Locate the cell with the specified text and output its [x, y] center coordinate. 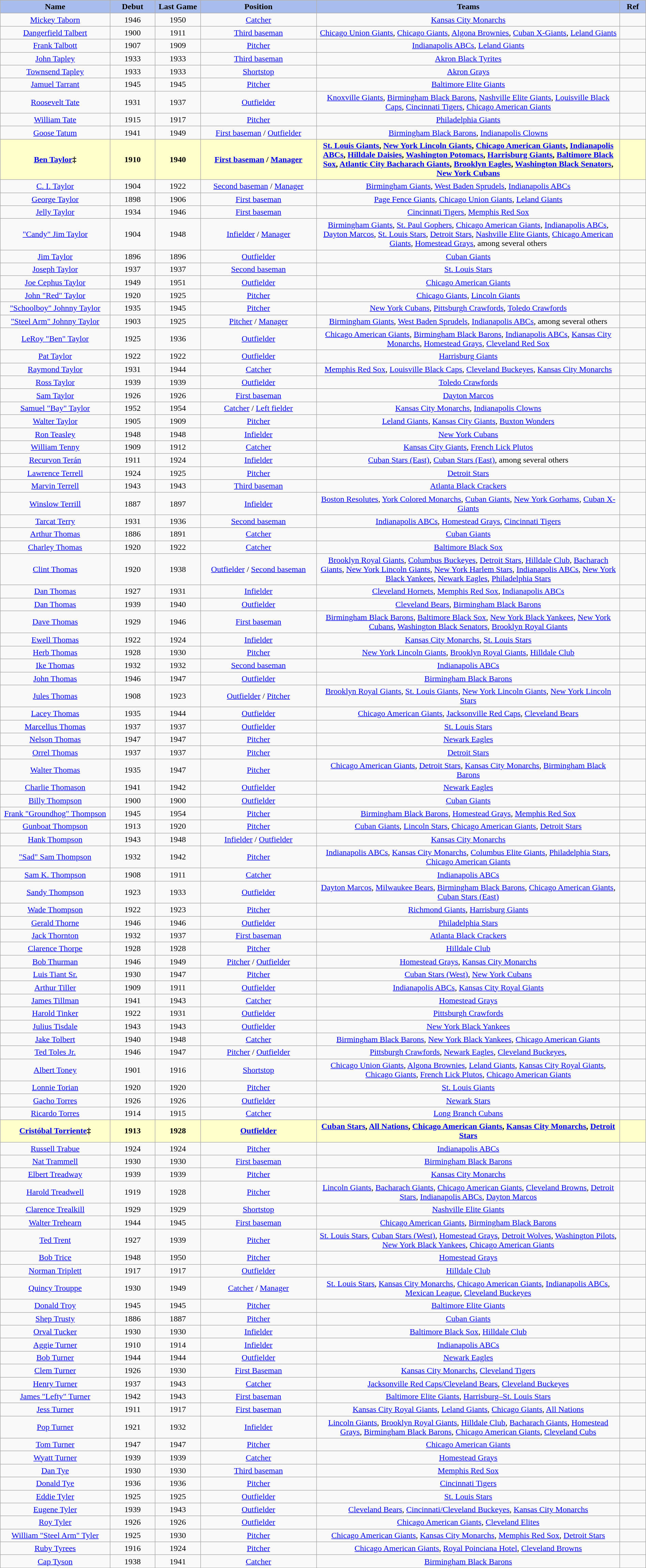
Baltimore Black Sox, Hilldale Club [468, 1332]
Jamuel Tarrant [55, 84]
"Sad" Sam Thompson [55, 857]
Herb Thomas [55, 652]
Walter Trehearn [55, 1223]
Goose Tatum [55, 133]
1951 [178, 282]
Harold Treadwell [55, 1192]
"Schoolboy" Johnny Taylor [55, 308]
Catcher / Left fielder [258, 408]
Pittsburgh Crawfords [468, 1013]
Kansas City Monarchs, Cleveland Tigers [468, 1370]
Cap Tyson [55, 1561]
Bob Thurman [55, 962]
St. Louis Stars, Cuban Stars (West), Homestead Grays, Detroit Wolves, Washington Pilots, New York Black Yankees, Chicago American Giants [468, 1240]
Harold Tinker [55, 1013]
Jack Thornton [55, 936]
1901 [133, 1070]
Boston Resolutes, York Colored Monarchs, Cuban Giants, New York Gorhams, Cuban X-Giants [468, 503]
Philadelphia Giants [468, 120]
Nelson Thomas [55, 740]
Jacksonville Red Caps/Cleveland Bears, Cleveland Buckeyes [468, 1383]
1897 [178, 503]
Albert Toney [55, 1070]
Richmond Giants, Harrisburg Giants [468, 910]
Dayton Marcos [468, 395]
Billy Thompson [55, 801]
Chicago American Giants, Birmingham Black Barons [468, 1223]
Cincinnati Tigers [468, 1484]
Ref [633, 7]
Gunboat Thompson [55, 826]
Jules Thomas [55, 696]
Ben Taylor‡ [55, 159]
Jess Turner [55, 1410]
Henry Turner [55, 1383]
Newark Stars [468, 1100]
Quincy Trouppe [55, 1288]
Walter Thomas [55, 770]
Lincoln Giants, Bacharach Giants, Chicago American Giants, Cleveland Browns, Detroit Stars, Indianapolis ABCs, Dayton Marcos [468, 1192]
Akron Black Tyrites [468, 59]
Chicago Union Giants, Chicago Giants, Algona Brownies, Cuban X-Giants, Leland Giants [468, 33]
First baseman / Manager [258, 159]
Gacho Torres [55, 1100]
Sam K. Thompson [55, 874]
Outfielder / Pitcher [258, 696]
Cleveland Hornets, Memphis Red Sox, Indianapolis ABCs [468, 591]
Baltimore Elite Giants, Harrisburg–St. Louis Stars [468, 1397]
John Thomas [55, 678]
Chicago American Giants, Royal Poinciana Hotel, Cleveland Browns [468, 1548]
Pittsburgh Crawfords, Newark Eagles, Cleveland Buckeyes, [468, 1052]
Cuban Stars (East), Cuban Stars (East), among several others [468, 460]
Dangerfield Talbert [55, 33]
1891 [178, 534]
Frank "Groundhog" Thompson [55, 813]
Nat Trammell [55, 1162]
Pop Turner [55, 1427]
Birmingham Black Barons, Homestead Grays, Memphis Red Sox [468, 813]
Marcellus Thomas [55, 727]
1906 [178, 199]
Lacey Thomas [55, 714]
Charlie Thomason [55, 788]
Catcher / Manager [258, 1288]
Cleveland Bears, Birmingham Black Barons [468, 604]
Indianapolis ABCs, Leland Giants [468, 46]
1919 [133, 1192]
Infielder / Outfielder [258, 839]
Raymond Taylor [55, 369]
Ross Taylor [55, 382]
William Tenny [55, 447]
Charley Thomas [55, 547]
Wyatt Turner [55, 1458]
Akron Grays [468, 72]
Shep Trusty [55, 1319]
First baseman / Outfielder [258, 133]
Birmingham Black Barons, Baltimore Black Sox, New York Black Yankees, New York Cubans, Washington Black Senators, Brooklyn Royal Giants [468, 622]
Brooklyn Royal Giants, St. Louis Giants, New York Lincoln Giants, New York Lincoln Stars [468, 696]
Ewell Thomas [55, 639]
Dan Tye [55, 1471]
St. Louis Giants [468, 1087]
Cuban Giants, Lincoln Stars, Chicago American Giants, Detroit Stars [468, 826]
Cuban Stars, All Nations, Chicago American Giants, Kansas City Monarchs, Detroit Stars [468, 1131]
Joseph Taylor [55, 269]
Name [55, 7]
Position [258, 7]
Memphis Red Sox, Louisville Black Caps, Cleveland Buckeyes, Kansas City Monarchs [468, 369]
New York Lincoln Giants, Brooklyn Royal Giants, Hilldale Club [468, 652]
Jelly Taylor [55, 212]
Baltimore Black Sox [468, 547]
Last Game [178, 7]
Roy Tyler [55, 1522]
Roosevelt Tate [55, 102]
Birmingham Black Barons, Indianapolis Clowns [468, 133]
1907 [133, 46]
Indianapolis ABCs, Homestead Grays, Cincinnati Tigers [468, 521]
Knoxville Giants, Birmingham Black Barons, Nashville Elite Giants, Louisville Black Caps, Cincinnati Tigers, Chicago American Giants [468, 102]
Walter Taylor [55, 421]
Eugene Tyler [55, 1509]
Nashville Elite Giants [468, 1210]
Chicago American Giants, Birmingham Black Barons, Indianapolis ABCs, Kansas City Monarchs, Homestead Grays, Cleveland Red Sox [468, 339]
John Tapley [55, 59]
Jim Taylor [55, 257]
Birmingham Giants, West Baden Sprudels, Indianapolis ABCs, among several others [468, 321]
Ike Thomas [55, 665]
1898 [133, 199]
John "Red" Taylor [55, 295]
Long Branch Cubans [468, 1113]
Dave Thomas [55, 622]
LeRoy "Ben" Taylor [55, 339]
C. I. Taylor [55, 186]
Homestead Grays, Kansas City Monarchs [468, 962]
Ron Teasley [55, 434]
Chicago Giants, Lincoln Giants [468, 295]
Pitcher / Manager [258, 321]
George Taylor [55, 199]
Kansas City Monarchs, Indianapolis Clowns [468, 408]
Chicago American Giants, Kansas City Monarchs, Memphis Red Sox, Detroit Stars [468, 1535]
Kansas City Royal Giants, Leland Giants, Chicago Giants, All Nations [468, 1410]
Wade Thompson [55, 910]
Eddie Tyler [55, 1496]
Lawrence Terrell [55, 473]
Elbert Treadway [55, 1175]
Chicago American Giants, Jacksonville Red Caps, Cleveland Bears [468, 714]
Leland Giants, Kansas City Giants, Buxton Wonders [468, 421]
Clarence Trealkill [55, 1210]
Cuban Stars (West), New York Cubans [468, 975]
Pat Taylor [55, 356]
Outfielder / Second baseman [258, 569]
1912 [178, 447]
St. Louis Stars, Kansas City Monarchs, Chicago American Giants, Indianapolis ABCs, Mexican League, Cleveland Buckeyes [468, 1288]
Tom Turner [55, 1445]
Clint Thomas [55, 569]
Recurvon Terán [55, 460]
"Candy" Jim Taylor [55, 234]
James Tillman [55, 1000]
Ricardo Torres [55, 1113]
Lonnie Torian [55, 1087]
Kansas City Giants, French Lick Plutos [468, 447]
First Baseman [258, 1370]
Debut [133, 7]
Arthur Tiller [55, 988]
Indianapolis ABCs, Kansas City Royal Giants [468, 988]
Mickey Taborn [55, 20]
Birmingham Giants, West Baden Sprudels, Indianapolis ABCs [468, 186]
Chicago American Giants, Cleveland Elites [468, 1522]
Clarence Thorpe [55, 949]
Kansas City Monarchs, St. Louis Stars [468, 639]
Samuel "Bay" Taylor [55, 408]
Orrel Thomas [55, 752]
1952 [133, 408]
William Tate [55, 120]
Julius Tisdale [55, 1026]
Dayton Marcos, Milwaukee Bears, Birmingham Black Barons, Chicago American Giants, Cuban Stars (East) [468, 892]
Orval Tucker [55, 1332]
Luis Tiant Sr. [55, 975]
Sam Taylor [55, 395]
1905 [133, 421]
Ted Toles Jr. [55, 1052]
New York Black Yankees [468, 1026]
1934 [133, 212]
Frank Talbott [55, 46]
Joe Cephus Taylor [55, 282]
Harrisburg Giants [468, 356]
Aggie Turner [55, 1345]
Chicago American Giants, Detroit Stars, Kansas City Monarchs, Birmingham Black Barons [468, 770]
1903 [133, 321]
James "Lefty" Turner [55, 1397]
Chicago Union Giants, Algona Brownies, Leland Giants, Kansas City Royal Giants, Chicago Giants, French Lick Plutos, Chicago American Giants [468, 1070]
Page Fence Giants, Chicago Union Giants, Leland Giants [468, 199]
Toledo Crawfords [468, 382]
"Steel Arm" Johnny Taylor [55, 321]
Tarcat Terry [55, 521]
Cristóbal Torriente‡ [55, 1131]
New York Cubans, Pittsburgh Crawfords, Toledo Crawfords [468, 308]
Philadelphia Stars [468, 923]
Sandy Thompson [55, 892]
Infielder / Manager [258, 234]
Bob Turner [55, 1357]
Clem Turner [55, 1370]
Bob Trice [55, 1258]
Indianapolis ABCs, Kansas City Monarchs, Columbus Elite Giants, Philadelphia Stars, Chicago American Giants [468, 857]
Marvin Terrell [55, 486]
Arthur Thomas [55, 534]
Cincinnati Tigers, Memphis Red Sox [468, 212]
1921 [133, 1427]
Memphis Red Sox [468, 1471]
Russell Trabue [55, 1148]
Donald Tye [55, 1484]
Norman Triplett [55, 1271]
Ruby Tyrees [55, 1548]
Gerald Thorne [55, 923]
Birmingham Black Barons, New York Black Yankees, Chicago American Giants [468, 1039]
Cleveland Bears, Cincinnati/Cleveland Buckeyes, Kansas City Monarchs [468, 1509]
New York Cubans [468, 434]
Hank Thompson [55, 839]
Winslow Terrill [55, 503]
Ted Trent [55, 1240]
Jake Tolbert [55, 1039]
William "Steel Arm" Tyler [55, 1535]
Teams [468, 7]
Townsend Tapley [55, 72]
Donald Troy [55, 1306]
Second baseman / Manager [258, 186]
